Find where the given text appears and provide that cell's center as (X, Y) coordinate. 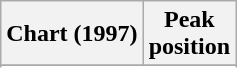
Peakposition (189, 34)
Chart (1997) (72, 34)
